Scan for the cell matching the given text and deliver its [X, Y] coordinate at center. 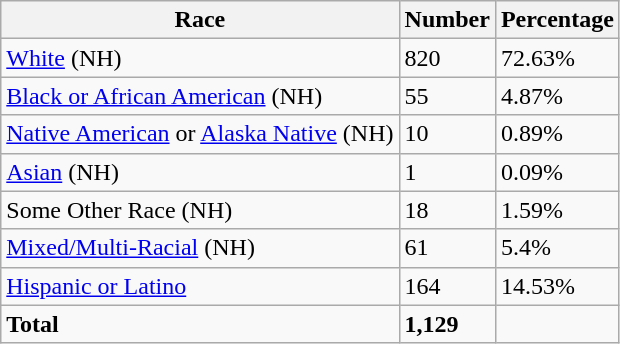
Total [200, 324]
5.4% [557, 248]
1,129 [447, 324]
Black or African American (NH) [200, 96]
55 [447, 96]
18 [447, 210]
Number [447, 20]
820 [447, 58]
0.89% [557, 134]
Race [200, 20]
1.59% [557, 210]
10 [447, 134]
72.63% [557, 58]
1 [447, 172]
4.87% [557, 96]
White (NH) [200, 58]
164 [447, 286]
Native American or Alaska Native (NH) [200, 134]
Asian (NH) [200, 172]
14.53% [557, 286]
Percentage [557, 20]
0.09% [557, 172]
Mixed/Multi-Racial (NH) [200, 248]
61 [447, 248]
Hispanic or Latino [200, 286]
Some Other Race (NH) [200, 210]
